Pinpoint the cell where the given text exists, returning its (X, Y) midpoint coordinate. 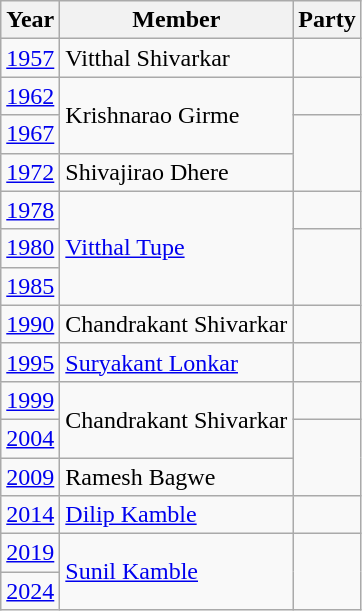
1957 (30, 58)
1978 (30, 210)
1972 (30, 172)
1999 (30, 400)
2009 (30, 477)
2019 (30, 553)
Dilip Kamble (176, 515)
2004 (30, 438)
Krishnarao Girme (176, 115)
1980 (30, 248)
1962 (30, 96)
Suryakant Lonkar (176, 362)
Vitthal Tupe (176, 248)
2014 (30, 515)
Sunil Kamble (176, 572)
1985 (30, 286)
1967 (30, 134)
1995 (30, 362)
Shivajirao Dhere (176, 172)
Party (327, 20)
Member (176, 20)
Ramesh Bagwe (176, 477)
2024 (30, 591)
1990 (30, 324)
Year (30, 20)
Vitthal Shivarkar (176, 58)
